Locate the cell with the specified text and output its [x, y] center coordinate. 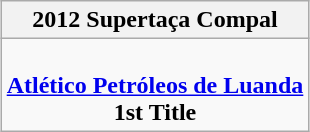
2012 Supertaça Compal [155, 20]
Atlético Petróleos de Luanda1st Title [155, 85]
